Return (x, y) of the center of cell containing provided text 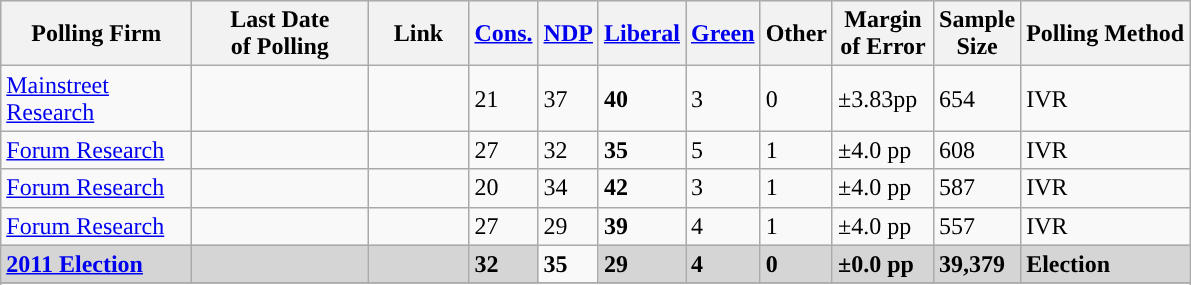
Mainstreet Research (96, 98)
NDP (568, 34)
Polling Method (1106, 34)
Link (418, 34)
39 (642, 226)
Other (796, 34)
557 (978, 226)
Marginof Error (882, 34)
Last Dateof Polling (280, 34)
34 (568, 188)
21 (504, 98)
Cons. (504, 34)
±0.0 pp (882, 264)
5 (724, 150)
654 (978, 98)
Green (724, 34)
608 (978, 150)
42 (642, 188)
Liberal (642, 34)
20 (504, 188)
39,379 (978, 264)
37 (568, 98)
Election (1106, 264)
Polling Firm (96, 34)
587 (978, 188)
2011 Election (96, 264)
SampleSize (978, 34)
±3.83pp (882, 98)
40 (642, 98)
